Identify which cell holds the provided text, then report its [X, Y] central coordinate. 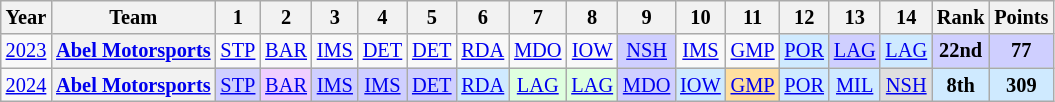
MIL [855, 85]
4 [382, 17]
8th [960, 85]
8 [592, 17]
6 [482, 17]
309 [1021, 85]
7 [538, 17]
11 [753, 17]
22nd [960, 51]
5 [432, 17]
1 [238, 17]
2023 [26, 51]
10 [700, 17]
14 [906, 17]
2 [286, 17]
Team [133, 17]
Rank [960, 17]
2024 [26, 85]
9 [646, 17]
77 [1021, 51]
3 [335, 17]
12 [804, 17]
Year [26, 17]
Points [1021, 17]
13 [855, 17]
